Find where the given text appears and provide that cell's center as [x, y] coordinate. 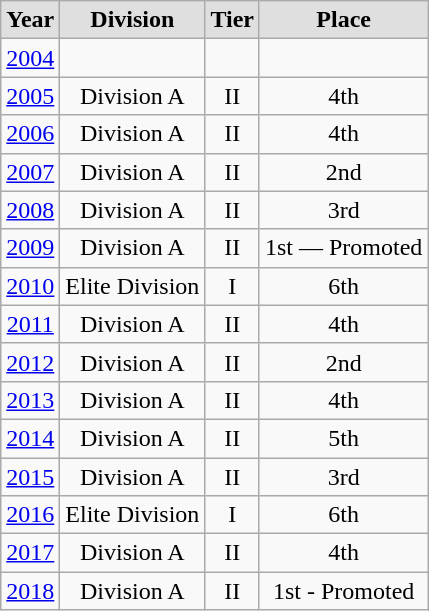
2015 [30, 477]
2008 [30, 210]
Tier [232, 20]
1st — Promoted [343, 248]
2010 [30, 286]
2006 [30, 134]
2012 [30, 362]
Place [343, 20]
2009 [30, 248]
2014 [30, 438]
2007 [30, 172]
Year [30, 20]
2005 [30, 96]
1st - Promoted [343, 591]
2013 [30, 400]
2017 [30, 553]
2011 [30, 324]
5th [343, 438]
2016 [30, 515]
2004 [30, 58]
Division [132, 20]
2018 [30, 591]
